Capture the cell that displays the provided text and extract its (x, y) central coordinate. 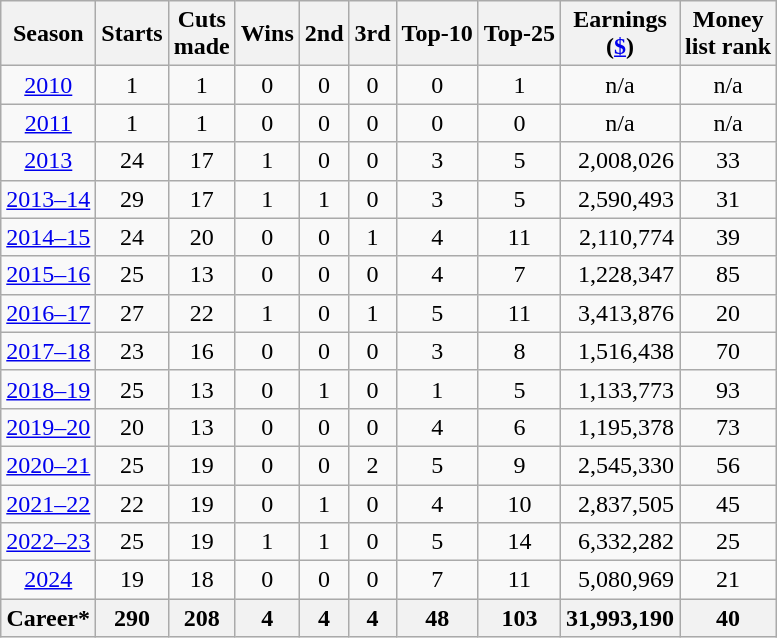
2nd (324, 34)
18 (202, 580)
2020–21 (48, 465)
1,133,773 (620, 389)
29 (132, 199)
Wins (267, 34)
73 (728, 427)
85 (728, 275)
Top-10 (437, 34)
1,195,378 (620, 427)
Earnings($) (620, 34)
70 (728, 351)
2011 (48, 123)
6,332,282 (620, 542)
5,080,969 (620, 580)
2014–15 (48, 237)
8 (519, 351)
2,590,493 (620, 199)
56 (728, 465)
1,516,438 (620, 351)
27 (132, 313)
2015–16 (48, 275)
2,837,505 (620, 503)
2017–18 (48, 351)
33 (728, 161)
23 (132, 351)
2019–20 (48, 427)
2022–23 (48, 542)
3,413,876 (620, 313)
2024 (48, 580)
10 (519, 503)
1,228,347 (620, 275)
2018–19 (48, 389)
2013 (48, 161)
290 (132, 618)
31,993,190 (620, 618)
208 (202, 618)
9 (519, 465)
2,008,026 (620, 161)
2,110,774 (620, 237)
2010 (48, 85)
16 (202, 351)
103 (519, 618)
Career* (48, 618)
2,545,330 (620, 465)
Season (48, 34)
40 (728, 618)
Top-25 (519, 34)
Moneylist rank (728, 34)
21 (728, 580)
Starts (132, 34)
93 (728, 389)
6 (519, 427)
45 (728, 503)
2021–22 (48, 503)
3rd (372, 34)
2016–17 (48, 313)
48 (437, 618)
2013–14 (48, 199)
39 (728, 237)
2 (372, 465)
31 (728, 199)
14 (519, 542)
Cutsmade (202, 34)
